From the cell containing the given text, extract its center point as [X, Y] coordinate. 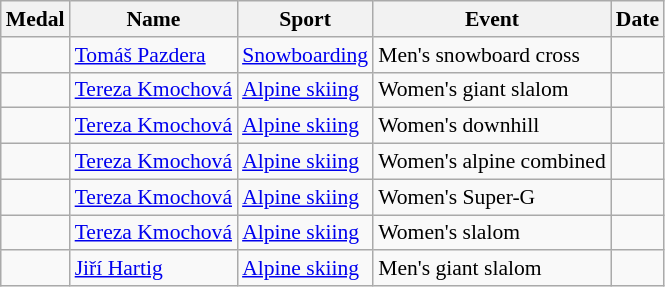
Women's slalom [492, 233]
Men's giant slalom [492, 269]
Women's alpine combined [492, 162]
Date [638, 19]
Women's downhill [492, 126]
Sport [305, 19]
Medal [36, 19]
Jiří Hartig [154, 269]
Men's snowboard cross [492, 55]
Tomáš Pazdera [154, 55]
Women's Super-G [492, 197]
Name [154, 19]
Snowboarding [305, 55]
Women's giant slalom [492, 90]
Event [492, 19]
